Search for the cell housing the specified text and yield its (x, y) center coordinate. 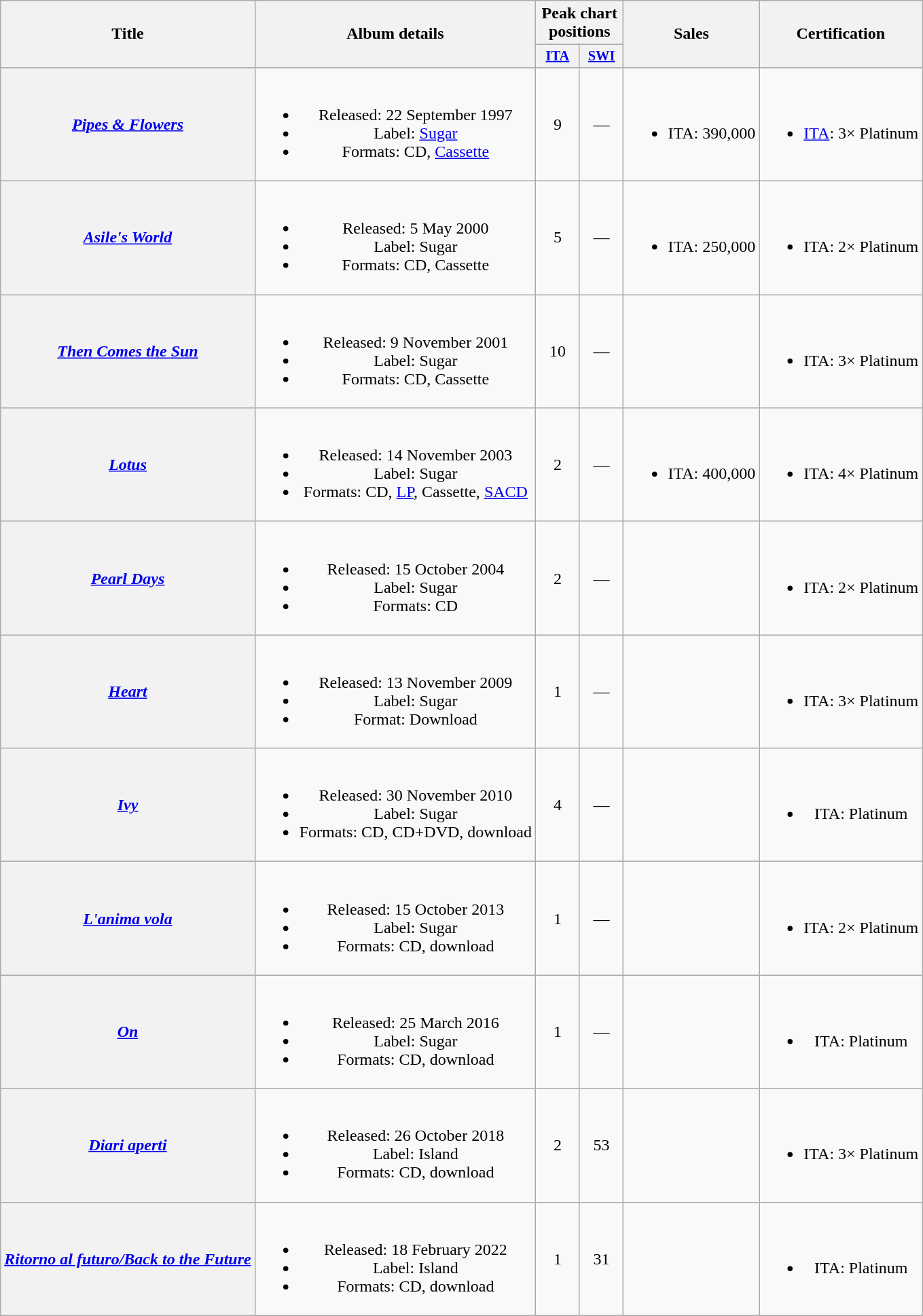
ITA: 250,000 (691, 238)
ITA: 400,000 (691, 464)
Released: 9 November 2001Label: SugarFormats: CD, Cassette (395, 352)
Album details (395, 34)
9 (558, 124)
31 (602, 1259)
Released: 5 May 2000Label: SugarFormats: CD, Cassette (395, 238)
Title (128, 34)
ITA: 390,000 (691, 124)
10 (558, 352)
Pipes & Flowers (128, 124)
On (128, 1032)
Then Comes the Sun (128, 352)
Lotus (128, 464)
Certification (841, 34)
ITA: 4× Platinum (841, 464)
4 (558, 805)
Peak chart positions (580, 23)
Ivy (128, 805)
Released: 15 October 2004Label: SugarFormats: CD (395, 579)
ITA (558, 56)
SWI (602, 56)
Released: 15 October 2013Label: SugarFormats: CD, download (395, 918)
Released: 14 November 2003Label: SugarFormats: CD, LP, Cassette, SACD (395, 464)
Pearl Days (128, 579)
Released: 26 October 2018Label: IslandFormats: CD, download (395, 1145)
Heart (128, 691)
Ritorno al futuro/Back to the Future (128, 1259)
Released: 30 November 2010Label: SugarFormats: CD, CD+DVD, download (395, 805)
Released: 13 November 2009Label: SugarFormat: Download (395, 691)
Released: 18 February 2022Label: IslandFormats: CD, download (395, 1259)
Sales (691, 34)
Released: 22 September 1997Label: SugarFormats: CD, Cassette (395, 124)
5 (558, 238)
Released: 25 March 2016Label: SugarFormats: CD, download (395, 1032)
Diari aperti (128, 1145)
Asile's World (128, 238)
53 (602, 1145)
L'anima vola (128, 918)
